Find where the given text appears and provide that cell's center as (X, Y) coordinate. 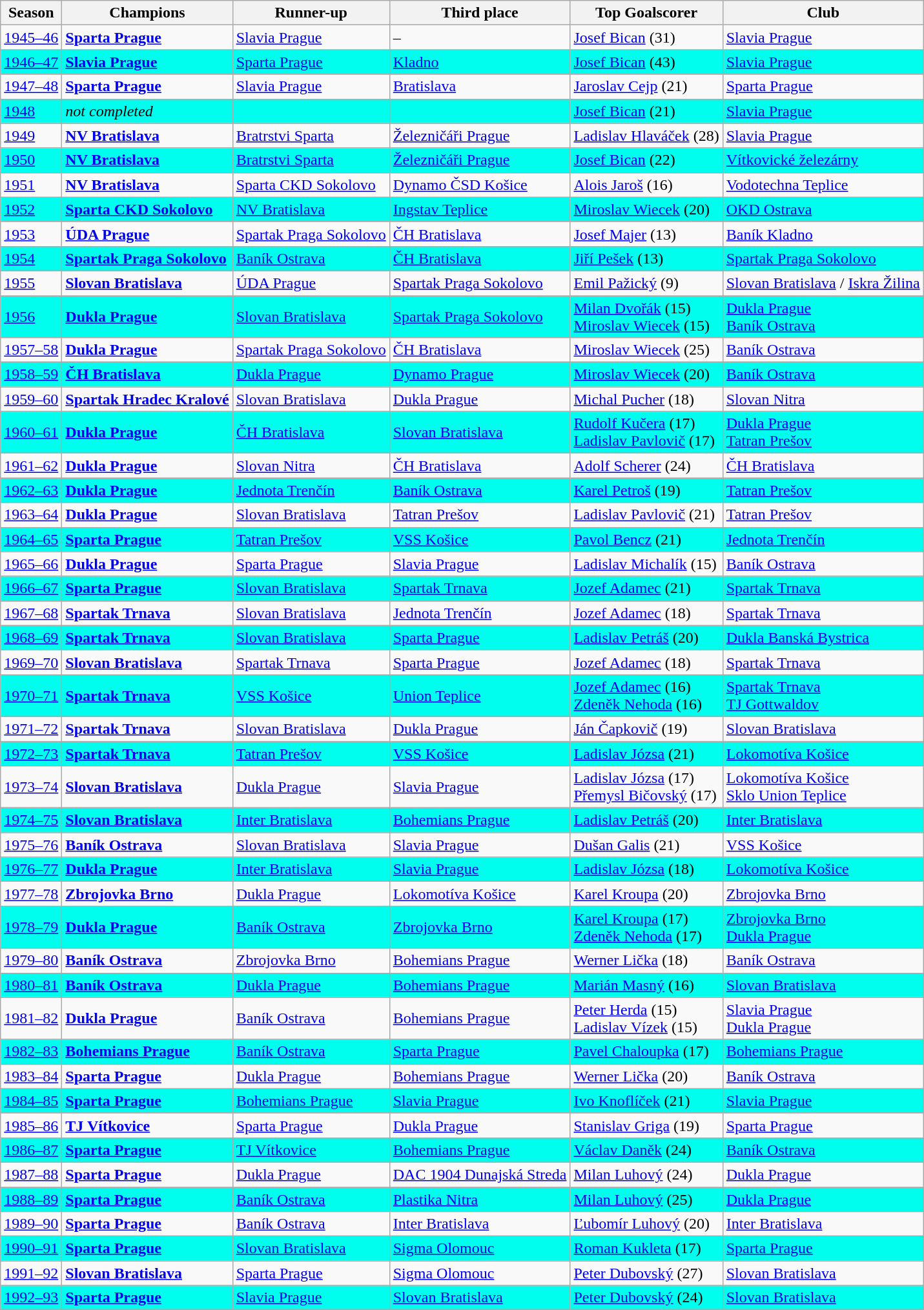
Dukla PragueBaník Ostrava (823, 317)
Marián Masný (16) (646, 985)
1961–62 (31, 466)
Bratislava (480, 87)
Slovan Bratislava / Iskra Žilina (823, 283)
Lokomotíva KošiceSklo Union Teplice (823, 787)
1982–83 (31, 1052)
1972–73 (31, 754)
1978–79 (31, 928)
Dukla Banská Bystrica (823, 638)
1988–89 (31, 1200)
Ladislav Józsa (21) (646, 754)
Werner Lička (18) (646, 961)
1958–59 (31, 375)
1966–67 (31, 588)
Third place (480, 13)
1956 (31, 317)
Jozef Adamec (21) (646, 588)
1963–64 (31, 515)
Pavol Bencz (21) (646, 539)
Peter Dubovský (27) (646, 1273)
1950 (31, 160)
1974–75 (31, 820)
Ingstav Teplice (480, 209)
Plastika Nitra (480, 1200)
1968–69 (31, 638)
DAC 1904 Dunajská Streda (480, 1174)
1960–61 (31, 433)
1992–93 (31, 1298)
Champions (147, 13)
Roman Kukleta (17) (646, 1249)
Runner-up (311, 13)
1951 (31, 185)
1955 (31, 283)
Jiří Pešek (13) (646, 258)
Josef Bican (31) (646, 37)
Dušan Galis (21) (646, 845)
1991–92 (31, 1273)
Peter Herda (15)Ladislav Vízek (15) (646, 1018)
1989–90 (31, 1224)
1985–86 (31, 1125)
Václav Daněk (24) (646, 1150)
1957–58 (31, 350)
not completed (147, 111)
Karel Kroupa (17)Zdeněk Nehoda (17) (646, 928)
1970–71 (31, 695)
Josef Majer (13) (646, 234)
Ľubomír Luhový (20) (646, 1224)
Vodotechna Teplice (823, 185)
1983–84 (31, 1076)
Rudolf Kučera (17)Ladislav Pavlovič (17) (646, 433)
Jaroslav Cejp (21) (646, 87)
1952 (31, 209)
1962–63 (31, 490)
1946–47 (31, 62)
Club (823, 13)
1977–78 (31, 894)
Pavel Chaloupka (17) (646, 1052)
1981–82 (31, 1018)
Baník Kladno (823, 234)
Peter Dubovský (24) (646, 1298)
Ladislav Pavlovič (21) (646, 515)
1986–87 (31, 1150)
Josef Bican (21) (646, 111)
Ladislav Hlaváček (28) (646, 136)
1973–74 (31, 787)
Ladislav Józsa (18) (646, 869)
1984–85 (31, 1101)
Emil Pažický (9) (646, 283)
1964–65 (31, 539)
Alois Jaroš (16) (646, 185)
Milan Luhový (25) (646, 1200)
1976–77 (31, 869)
Jozef Adamec (16)Zdeněk Nehoda (16) (646, 695)
Slavia PragueDukla Prague (823, 1018)
Adolf Scherer (24) (646, 466)
Ivo Knoflíček (21) (646, 1101)
1945–46 (31, 37)
Zbrojovka BrnoDukla Prague (823, 928)
OKD Ostrava (823, 209)
1971–72 (31, 729)
1969–70 (31, 662)
Season (31, 13)
Karel Petroš (19) (646, 490)
1967–68 (31, 613)
1954 (31, 258)
Dukla PragueTatran Prešov (823, 433)
1979–80 (31, 961)
Union Teplice (480, 695)
1959–60 (31, 399)
Top Goalscorer (646, 13)
Josef Bican (22) (646, 160)
1987–88 (31, 1174)
Dynamo Prague (480, 375)
Ján Čapkovič (19) (646, 729)
1980–81 (31, 985)
Ladislav Michalík (15) (646, 564)
Karel Kroupa (20) (646, 894)
1953 (31, 234)
Milan Luhový (24) (646, 1174)
1990–91 (31, 1249)
Kladno (480, 62)
Michal Pucher (18) (646, 399)
Ladislav Józsa (17)Přemysl Bičovský (17) (646, 787)
Spartak Hradec Kralové (147, 399)
Werner Lička (20) (646, 1076)
Spartak TrnavaTJ Gottwaldov (823, 695)
– (480, 37)
Dynamo ČSD Košice (480, 185)
Josef Bican (43) (646, 62)
1948 (31, 111)
1965–66 (31, 564)
1947–48 (31, 87)
1975–76 (31, 845)
Milan Dvořák (15)Miroslav Wiecek (15) (646, 317)
Miroslav Wiecek (25) (646, 350)
1949 (31, 136)
Stanislav Griga (19) (646, 1125)
Vítkovické železárny (823, 160)
